Return (x, y) of the center of cell containing provided text 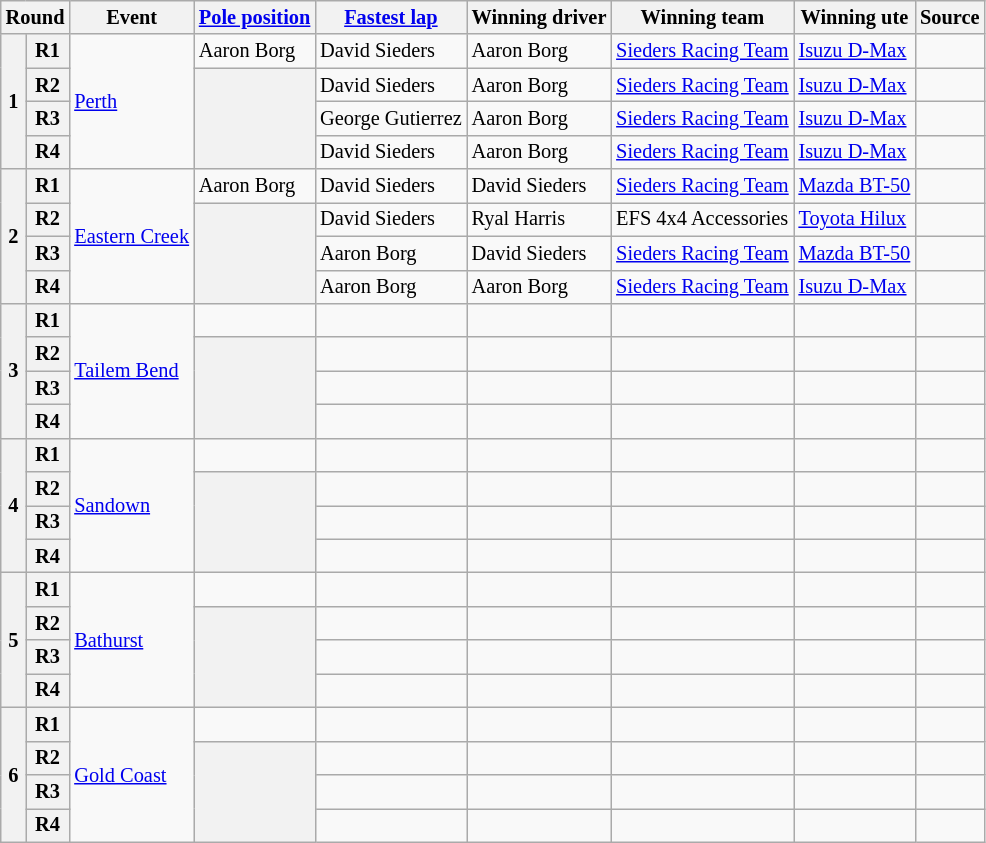
EFS 4x4 Accessories (702, 219)
Perth (132, 102)
Bathurst (132, 640)
Pole position (254, 17)
Sandown (132, 506)
3 (14, 370)
2 (14, 236)
Toyota Hilux (855, 219)
Ryal Harris (540, 219)
Gold Coast (132, 774)
George Gutierrez (390, 118)
Source (950, 17)
5 (14, 640)
Winning driver (540, 17)
Winning team (702, 17)
Winning ute (855, 17)
Event (132, 17)
Tailem Bend (132, 370)
1 (14, 102)
4 (14, 506)
Fastest lap (390, 17)
Eastern Creek (132, 236)
6 (14, 774)
Round (36, 17)
